Find where the given text appears and provide that cell's center as [X, Y] coordinate. 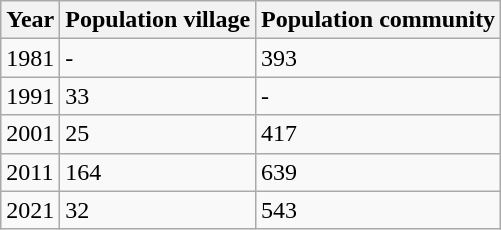
Year [30, 20]
164 [158, 172]
2021 [30, 210]
2001 [30, 134]
543 [378, 210]
1981 [30, 58]
639 [378, 172]
33 [158, 96]
2011 [30, 172]
25 [158, 134]
32 [158, 210]
Population community [378, 20]
393 [378, 58]
Population village [158, 20]
1991 [30, 96]
417 [378, 134]
